From the cell containing the given text, extract its center point as (X, Y) coordinate. 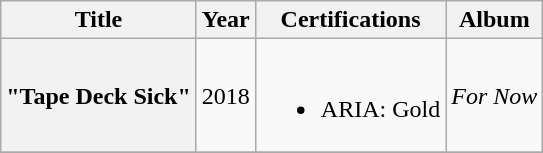
For Now (494, 96)
Year (226, 20)
"Tape Deck Sick" (99, 96)
Title (99, 20)
ARIA: Gold (350, 96)
2018 (226, 96)
Certifications (350, 20)
Album (494, 20)
